Search for the cell housing the specified text and yield its [X, Y] center coordinate. 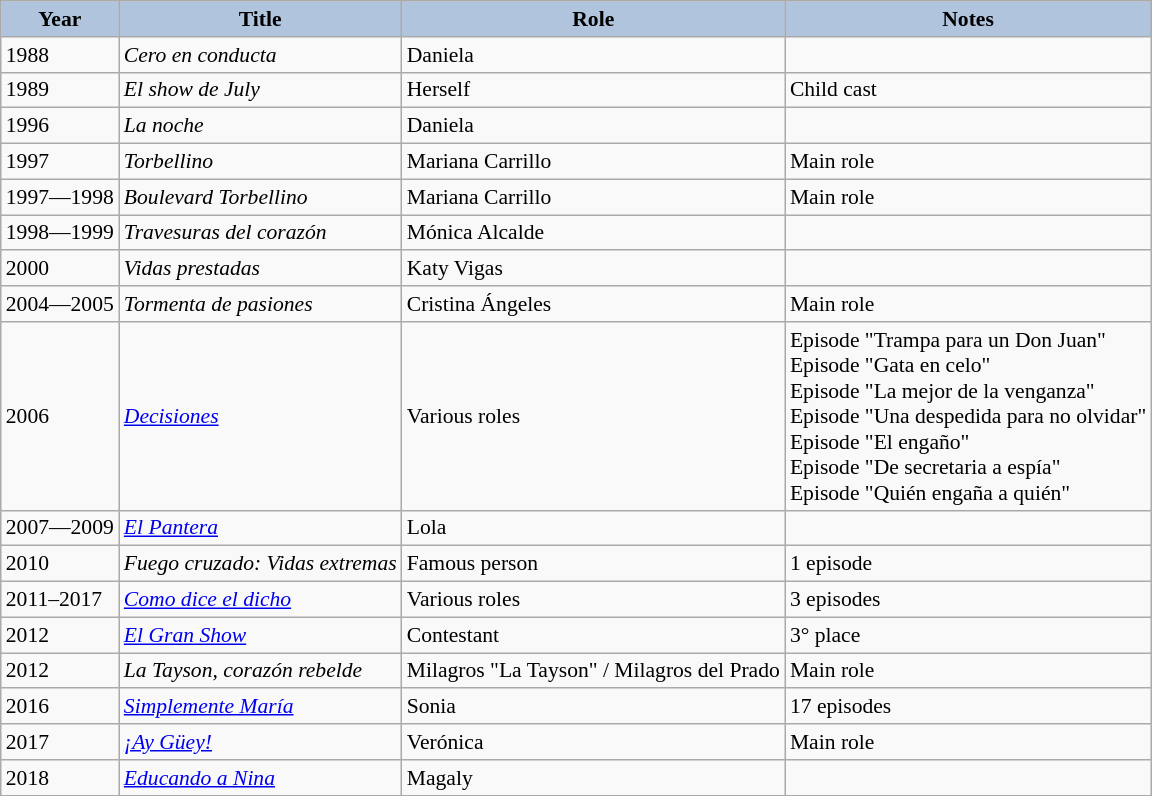
Magaly [594, 778]
Tormenta de pasiones [260, 304]
Title [260, 19]
1997 [60, 162]
Travesuras del corazón [260, 233]
Contestant [594, 635]
Katy Vigas [594, 269]
Milagros "La Tayson" / Milagros del Prado [594, 671]
Cero en conducta [260, 55]
El show de July [260, 90]
1 episode [968, 564]
Year [60, 19]
Cristina Ángeles [594, 304]
2010 [60, 564]
Educando a Nina [260, 778]
Herself [594, 90]
2018 [60, 778]
Lola [594, 528]
Role [594, 19]
2006 [60, 416]
Verónica [594, 742]
¡Ay Güey! [260, 742]
1997—1998 [60, 197]
Como dice el dicho [260, 600]
2000 [60, 269]
El Gran Show [260, 635]
2007—2009 [60, 528]
La Tayson, corazón rebelde [260, 671]
2017 [60, 742]
Simplemente María [260, 707]
1989 [60, 90]
El Pantera [260, 528]
Fuego cruzado: Vidas extremas [260, 564]
La noche [260, 126]
Child cast [968, 90]
1998—1999 [60, 233]
Vidas prestadas [260, 269]
2011–2017 [60, 600]
Famous person [594, 564]
1988 [60, 55]
2004—2005 [60, 304]
2016 [60, 707]
Decisiones [260, 416]
Sonia [594, 707]
Torbellino [260, 162]
Boulevard Torbellino [260, 197]
3 episodes [968, 600]
1996 [60, 126]
Mónica Alcalde [594, 233]
3° place [968, 635]
17 episodes [968, 707]
Notes [968, 19]
